Provide the [x, y] coordinate of the cell's center where the given text is located.  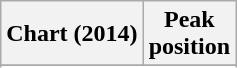
Chart (2014) [72, 34]
Peakposition [189, 34]
